Capture the cell that displays the provided text and extract its [X, Y] central coordinate. 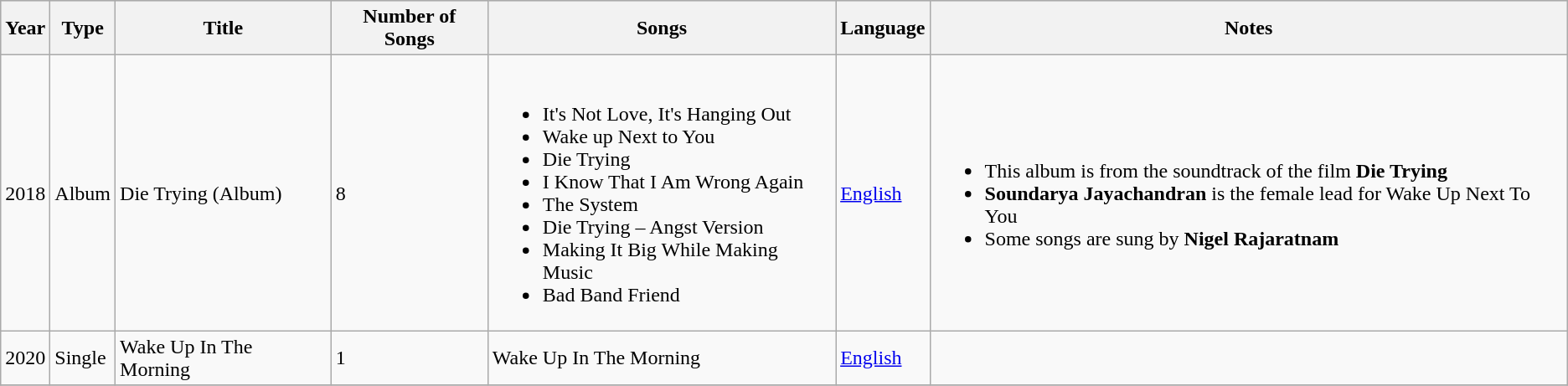
Notes [1248, 28]
2018 [25, 193]
2020 [25, 358]
Type [83, 28]
Language [883, 28]
8 [409, 193]
Die Trying (Album) [224, 193]
Year [25, 28]
Album [83, 193]
Single [83, 358]
Songs [662, 28]
Number of Songs [409, 28]
1 [409, 358]
Title [224, 28]
